Scan for the cell matching the given text and deliver its [x, y] coordinate at center. 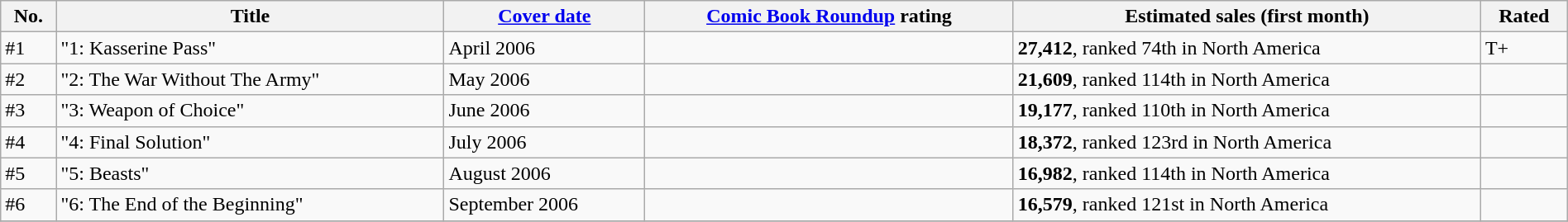
No. [28, 17]
Comic Book Roundup rating [829, 17]
Rated [1523, 17]
"2: The War Without The Army" [250, 79]
"6: The End of the Beginning" [250, 205]
19,177, ranked 110th in North America [1247, 111]
#4 [28, 142]
"1: Kasserine Pass" [250, 48]
27,412, ranked 74th in North America [1247, 48]
16,982, ranked 114th in North America [1247, 173]
#6 [28, 205]
Title [250, 17]
#5 [28, 173]
April 2006 [544, 48]
Cover date [544, 17]
"5: Beasts" [250, 173]
21,609, ranked 114th in North America [1247, 79]
June 2006 [544, 111]
#1 [28, 48]
August 2006 [544, 173]
"4: Final Solution" [250, 142]
#2 [28, 79]
July 2006 [544, 142]
#3 [28, 111]
18,372, ranked 123rd in North America [1247, 142]
May 2006 [544, 79]
"3: Weapon of Choice" [250, 111]
16,579, ranked 121st in North America [1247, 205]
T+ [1523, 48]
September 2006 [544, 205]
Estimated sales (first month) [1247, 17]
